Detect which cell encompasses the target text, then output its (X, Y) center coordinate. 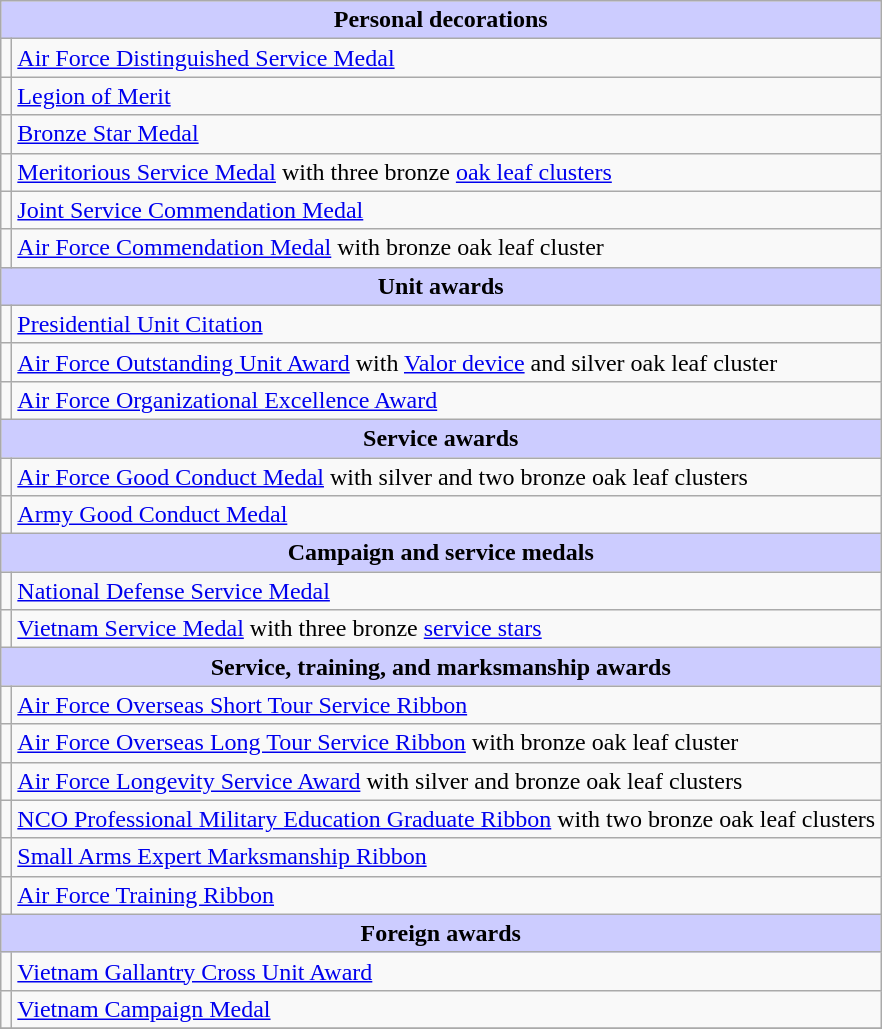
Vietnam Gallantry Cross Unit Award (446, 971)
Foreign awards (441, 933)
Army Good Conduct Medal (446, 515)
Air Force Commendation Medal with bronze oak leaf cluster (446, 248)
Air Force Good Conduct Medal with silver and two bronze oak leaf clusters (446, 477)
Air Force Outstanding Unit Award with Valor device and silver oak leaf cluster (446, 362)
Meritorious Service Medal with three bronze oak leaf clusters (446, 172)
Vietnam Campaign Medal (446, 1009)
National Defense Service Medal (446, 591)
Service, training, and marksmanship awards (441, 667)
Bronze Star Medal (446, 134)
Presidential Unit Citation (446, 324)
Air Force Distinguished Service Medal (446, 58)
Air Force Training Ribbon (446, 895)
Air Force Overseas Long Tour Service Ribbon with bronze oak leaf cluster (446, 743)
Personal decorations (441, 20)
Legion of Merit (446, 96)
Air Force Overseas Short Tour Service Ribbon (446, 705)
Small Arms Expert Marksmanship Ribbon (446, 857)
Vietnam Service Medal with three bronze service stars (446, 629)
Unit awards (441, 286)
Air Force Longevity Service Award with silver and bronze oak leaf clusters (446, 781)
Campaign and service medals (441, 553)
NCO Professional Military Education Graduate Ribbon with two bronze oak leaf clusters (446, 819)
Service awards (441, 438)
Joint Service Commendation Medal (446, 210)
Air Force Organizational Excellence Award (446, 400)
